Return (x, y) of the center of cell containing provided text 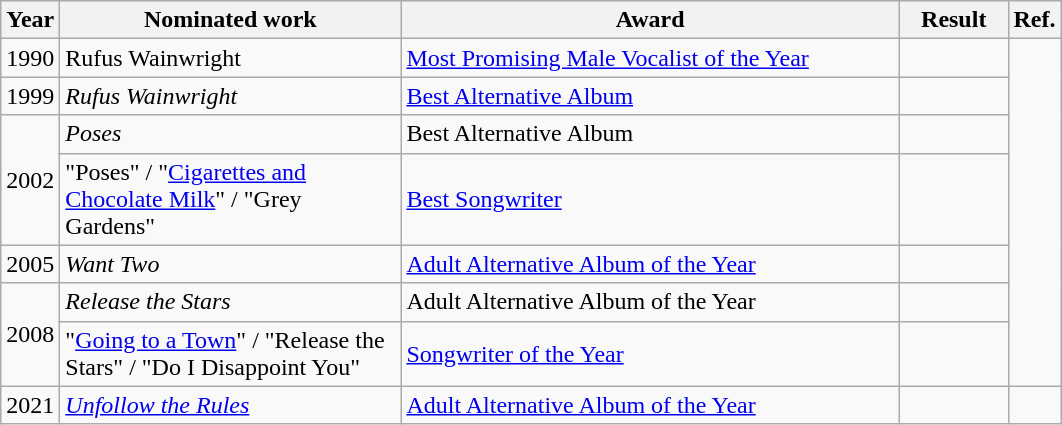
1990 (30, 58)
Best Songwriter (650, 199)
Release the Stars (230, 302)
Award (650, 20)
2005 (30, 264)
Most Promising Male Vocalist of the Year (650, 58)
2008 (30, 334)
1999 (30, 96)
Nominated work (230, 20)
Unfollow the Rules (230, 405)
Year (30, 20)
2002 (30, 180)
Result (954, 20)
Ref. (1034, 20)
Poses (230, 134)
"Poses" / "Cigarettes and Chocolate Milk" / "Grey Gardens" (230, 199)
"Going to a Town" / "Release the Stars" / "Do I Disappoint You" (230, 354)
2021 (30, 405)
Songwriter of the Year (650, 354)
Want Two (230, 264)
